Extract the [X, Y] coordinate from the center of the cell holding the provided text.  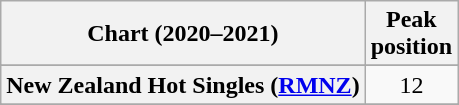
New Zealand Hot Singles (RMNZ) [183, 85]
Peakposition [411, 34]
Chart (2020–2021) [183, 34]
12 [411, 85]
